Find where the given text appears and provide that cell's center as [X, Y] coordinate. 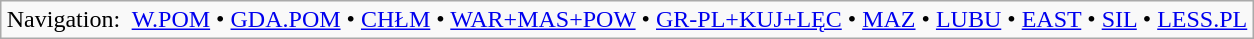
Navigation: W.POM • GDA.POM • CHŁM • WAR+MAS+POW • GR-PL+KUJ+LĘC • MAZ • LUBU • EAST • SIL • LESS.PL [627, 20]
